Return (X, Y) of the center of cell containing provided text 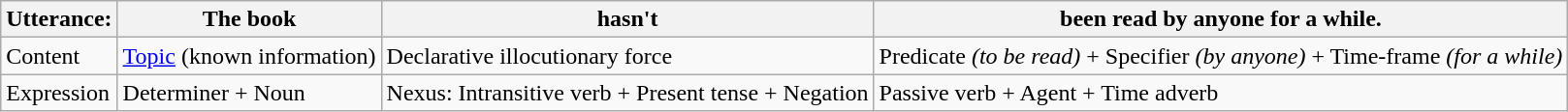
The book (249, 19)
Topic (known information) (249, 56)
Determiner + Noun (249, 93)
Predicate (to be read) + Specifier (by anyone) + Time-frame (for a while) (1221, 56)
Nexus: Intransitive verb + Present tense + Negation (627, 93)
hasn't (627, 19)
Content (59, 56)
Expression (59, 93)
Declarative illocutionary force (627, 56)
Utterance: (59, 19)
been read by anyone for a while. (1221, 19)
Passive verb + Agent + Time adverb (1221, 93)
